Capture the cell that displays the provided text and extract its (x, y) central coordinate. 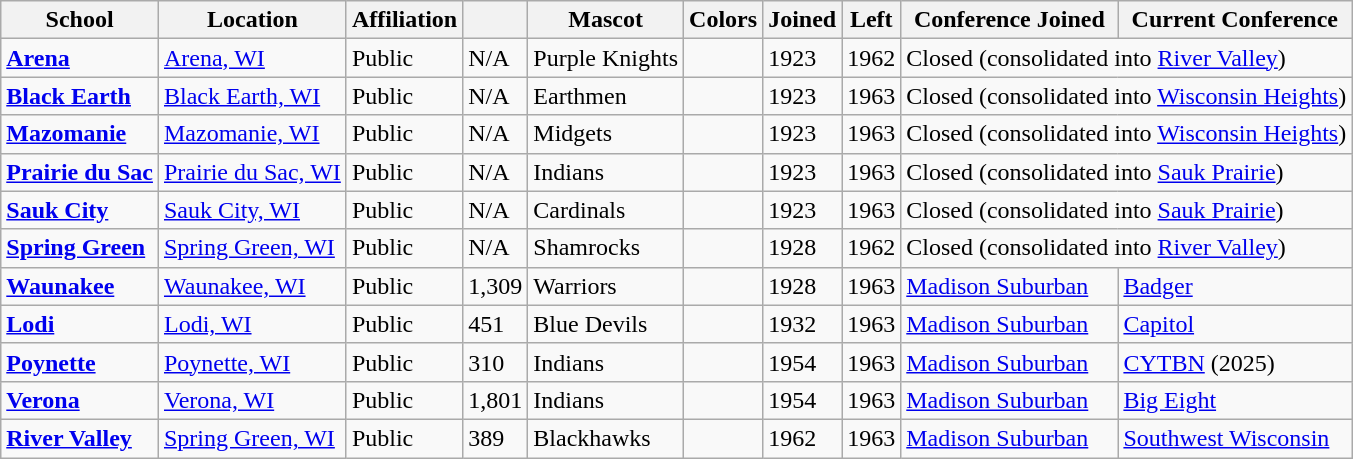
Arena, WI (252, 58)
Waunakee (80, 286)
1932 (802, 324)
Prairie du Sac, WI (252, 172)
Location (252, 20)
Big Eight (1235, 400)
CYTBN (2025) (1235, 362)
Mazomanie, WI (252, 134)
Capitol (1235, 324)
Shamrocks (606, 248)
Black Earth (80, 96)
Badger (1235, 286)
Spring Green (80, 248)
Warriors (606, 286)
Earthmen (606, 96)
Midgets (606, 134)
Waunakee, WI (252, 286)
Black Earth, WI (252, 96)
Blue Devils (606, 324)
Poynette (80, 362)
Joined (802, 20)
Poynette, WI (252, 362)
Blackhawks (606, 438)
Current Conference (1235, 20)
389 (496, 438)
1,309 (496, 286)
310 (496, 362)
Mazomanie (80, 134)
451 (496, 324)
Purple Knights (606, 58)
Conference Joined (1010, 20)
River Valley (80, 438)
Lodi, WI (252, 324)
Mascot (606, 20)
Cardinals (606, 210)
Verona (80, 400)
School (80, 20)
Sauk City, WI (252, 210)
Southwest Wisconsin (1235, 438)
Affiliation (404, 20)
Colors (724, 20)
Lodi (80, 324)
1,801 (496, 400)
Left (872, 20)
Verona, WI (252, 400)
Sauk City (80, 210)
Arena (80, 58)
Prairie du Sac (80, 172)
